From the cell containing the given text, extract its center point as (x, y) coordinate. 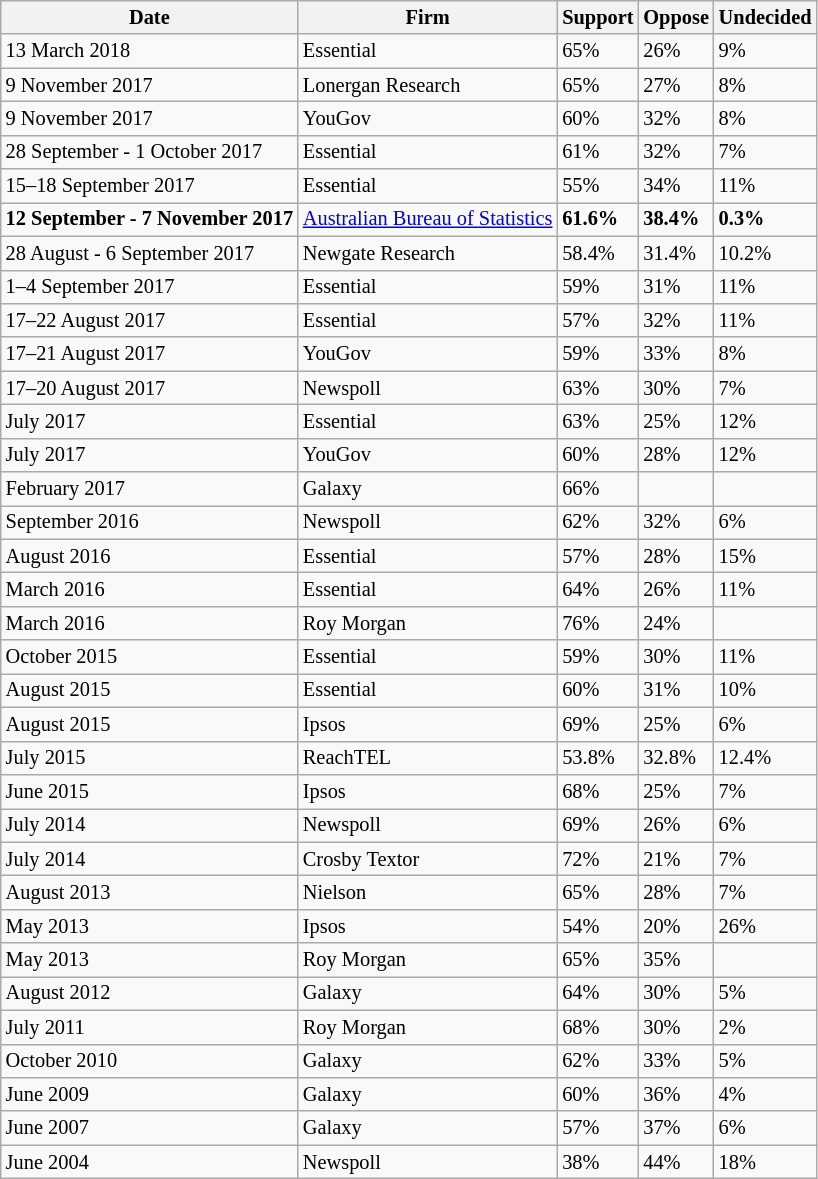
61% (598, 152)
72% (598, 859)
Support (598, 17)
54% (598, 926)
17–21 August 2017 (150, 354)
76% (598, 623)
August 2013 (150, 892)
35% (676, 960)
October 2010 (150, 1061)
37% (676, 1128)
21% (676, 859)
17–22 August 2017 (150, 320)
Nielson (428, 892)
Firm (428, 17)
18% (766, 1162)
53.8% (598, 758)
Oppose (676, 17)
Crosby Textor (428, 859)
13 March 2018 (150, 51)
24% (676, 623)
Lonergan Research (428, 85)
15% (766, 556)
10% (766, 690)
31.4% (676, 253)
55% (598, 186)
66% (598, 489)
2% (766, 1027)
June 2015 (150, 791)
36% (676, 1094)
9% (766, 51)
August 2016 (150, 556)
58.4% (598, 253)
October 2015 (150, 657)
17–20 August 2017 (150, 388)
28 September - 1 October 2017 (150, 152)
38.4% (676, 219)
38% (598, 1162)
February 2017 (150, 489)
27% (676, 85)
34% (676, 186)
September 2016 (150, 522)
ReachTEL (428, 758)
June 2009 (150, 1094)
1–4 September 2017 (150, 287)
44% (676, 1162)
61.6% (598, 219)
Australian Bureau of Statistics (428, 219)
July 2011 (150, 1027)
Undecided (766, 17)
August 2012 (150, 993)
12.4% (766, 758)
15–18 September 2017 (150, 186)
28 August - 6 September 2017 (150, 253)
Date (150, 17)
10.2% (766, 253)
20% (676, 926)
12 September - 7 November 2017 (150, 219)
0.3% (766, 219)
June 2007 (150, 1128)
July 2015 (150, 758)
32.8% (676, 758)
June 2004 (150, 1162)
4% (766, 1094)
Newgate Research (428, 253)
